Identify which cell holds the provided text, then report its (X, Y) central coordinate. 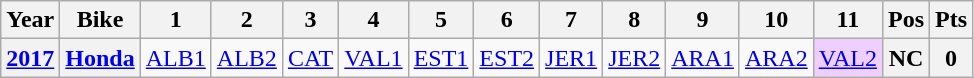
Honda (100, 58)
2 (246, 20)
JER1 (572, 58)
VAL1 (374, 58)
10 (776, 20)
VAL2 (848, 58)
0 (952, 58)
8 (634, 20)
CAT (310, 58)
EST2 (507, 58)
5 (441, 20)
ALB2 (246, 58)
3 (310, 20)
9 (703, 20)
6 (507, 20)
1 (176, 20)
JER2 (634, 58)
Pos (906, 20)
7 (572, 20)
ARA2 (776, 58)
4 (374, 20)
Bike (100, 20)
Pts (952, 20)
ARA1 (703, 58)
NC (906, 58)
EST1 (441, 58)
Year (30, 20)
11 (848, 20)
2017 (30, 58)
ALB1 (176, 58)
